For the text-containing cell, return its midpoint in (x, y) coordinate format. 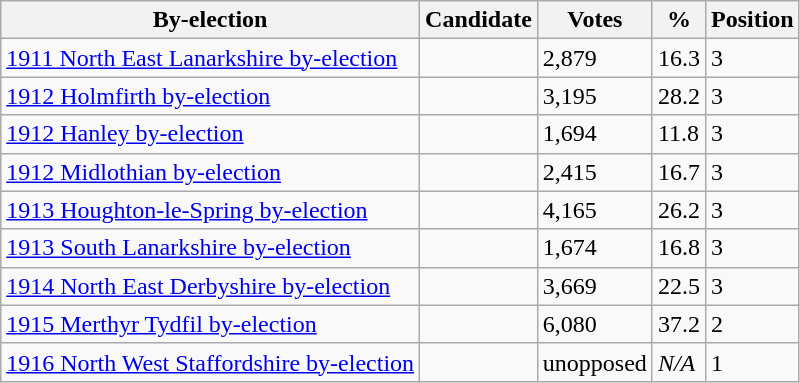
1912 Hanley by-election (210, 134)
6,080 (594, 324)
16.8 (678, 248)
Votes (594, 20)
22.5 (678, 286)
16.7 (678, 172)
37.2 (678, 324)
1,694 (594, 134)
11.8 (678, 134)
1914 North East Derbyshire by-election (210, 286)
1912 Holmfirth by-election (210, 96)
26.2 (678, 210)
Candidate (479, 20)
1915 Merthyr Tydfil by-election (210, 324)
3,669 (594, 286)
1,674 (594, 248)
1913 South Lanarkshire by-election (210, 248)
1916 North West Staffordshire by-election (210, 362)
% (678, 20)
1911 North East Lanarkshire by-election (210, 58)
1 (752, 362)
28.2 (678, 96)
1912 Midlothian by-election (210, 172)
4,165 (594, 210)
16.3 (678, 58)
N/A (678, 362)
unopposed (594, 362)
By-election (210, 20)
2 (752, 324)
Position (752, 20)
3,195 (594, 96)
2,879 (594, 58)
2,415 (594, 172)
1913 Houghton-le-Spring by-election (210, 210)
